Find where the given text appears and provide that cell's center as (X, Y) coordinate. 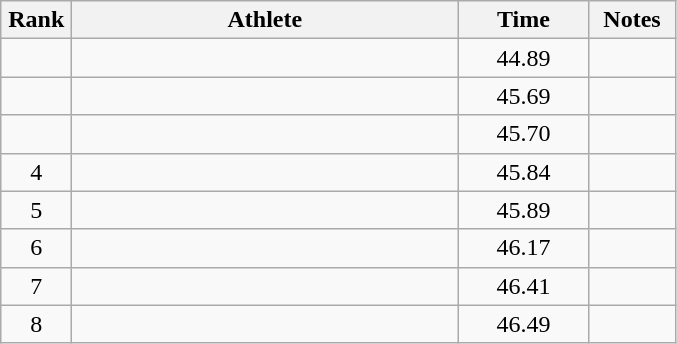
45.69 (524, 96)
7 (36, 286)
44.89 (524, 58)
Notes (632, 20)
5 (36, 210)
8 (36, 324)
45.84 (524, 172)
46.41 (524, 286)
46.49 (524, 324)
Rank (36, 20)
6 (36, 248)
46.17 (524, 248)
Time (524, 20)
45.89 (524, 210)
Athlete (265, 20)
45.70 (524, 134)
4 (36, 172)
